Return (X, Y) of the center of cell containing provided text 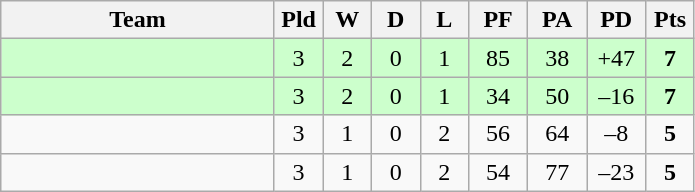
64 (558, 134)
Pld (298, 20)
L (444, 20)
54 (498, 172)
–16 (616, 96)
85 (498, 58)
PD (616, 20)
–23 (616, 172)
+47 (616, 58)
PF (498, 20)
34 (498, 96)
56 (498, 134)
50 (558, 96)
Pts (670, 20)
38 (558, 58)
Team (138, 20)
D (396, 20)
–8 (616, 134)
W (348, 20)
PA (558, 20)
77 (558, 172)
